From the cell containing the given text, extract its center point as [x, y] coordinate. 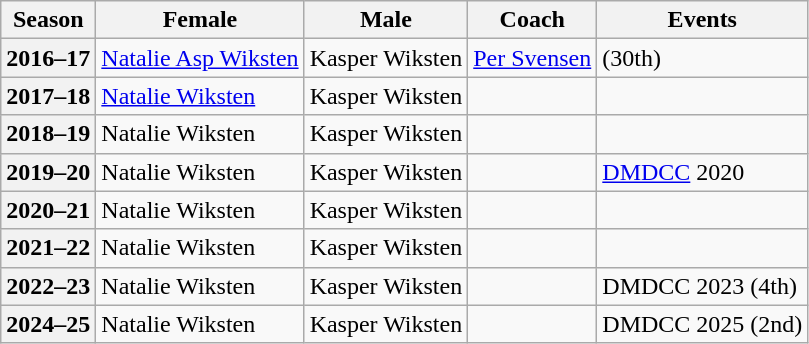
2019–20 [48, 172]
2022–23 [48, 286]
Season [48, 20]
Events [702, 20]
(30th) [702, 58]
2017–18 [48, 96]
2018–19 [48, 134]
2024–25 [48, 324]
DMDCC 2025 (2nd) [702, 324]
Female [200, 20]
Male [386, 20]
Natalie Asp Wiksten [200, 58]
DMDCC 2020 [702, 172]
Per Svensen [532, 58]
2020–21 [48, 210]
DMDCC 2023 (4th) [702, 286]
Coach [532, 20]
2021–22 [48, 248]
2016–17 [48, 58]
